Find where the given text appears and provide that cell's center as [x, y] coordinate. 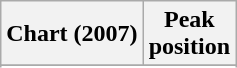
Chart (2007) [72, 34]
Peakposition [189, 34]
